From the cell containing the given text, extract its center point as (X, Y) coordinate. 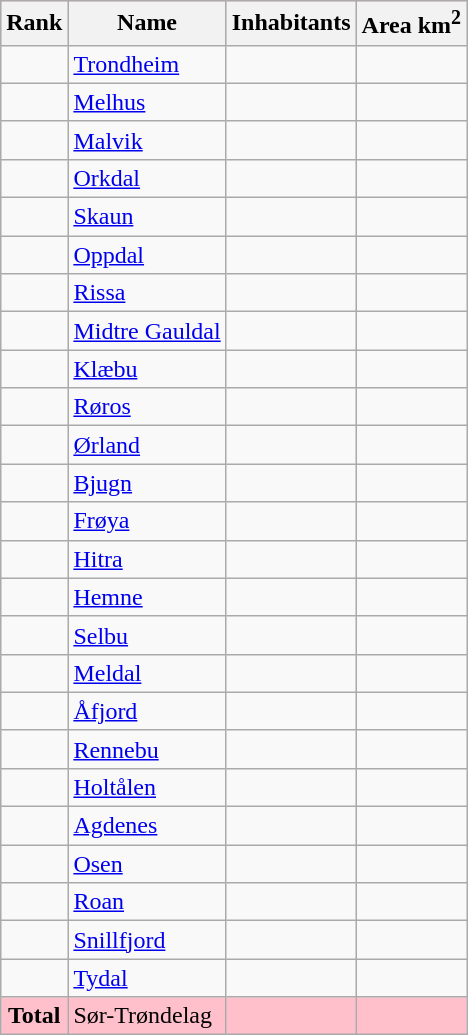
Hitra (147, 559)
Snillfjord (147, 940)
Hemne (147, 597)
Skaun (147, 217)
Total (34, 1016)
Osen (147, 864)
Trondheim (147, 64)
Midtre Gauldal (147, 331)
Åfjord (147, 711)
Area km2 (412, 24)
Meldal (147, 673)
Klæbu (147, 369)
Tydal (147, 978)
Rank (34, 24)
Sør-Trøndelag (147, 1016)
Oppdal (147, 255)
Malvik (147, 140)
Frøya (147, 521)
Rissa (147, 293)
Inhabitants (291, 24)
Røros (147, 407)
Bjugn (147, 483)
Holtålen (147, 787)
Roan (147, 902)
Ørland (147, 445)
Name (147, 24)
Orkdal (147, 178)
Selbu (147, 635)
Melhus (147, 102)
Agdenes (147, 826)
Rennebu (147, 749)
